For the text-containing cell, return its midpoint in [x, y] coordinate format. 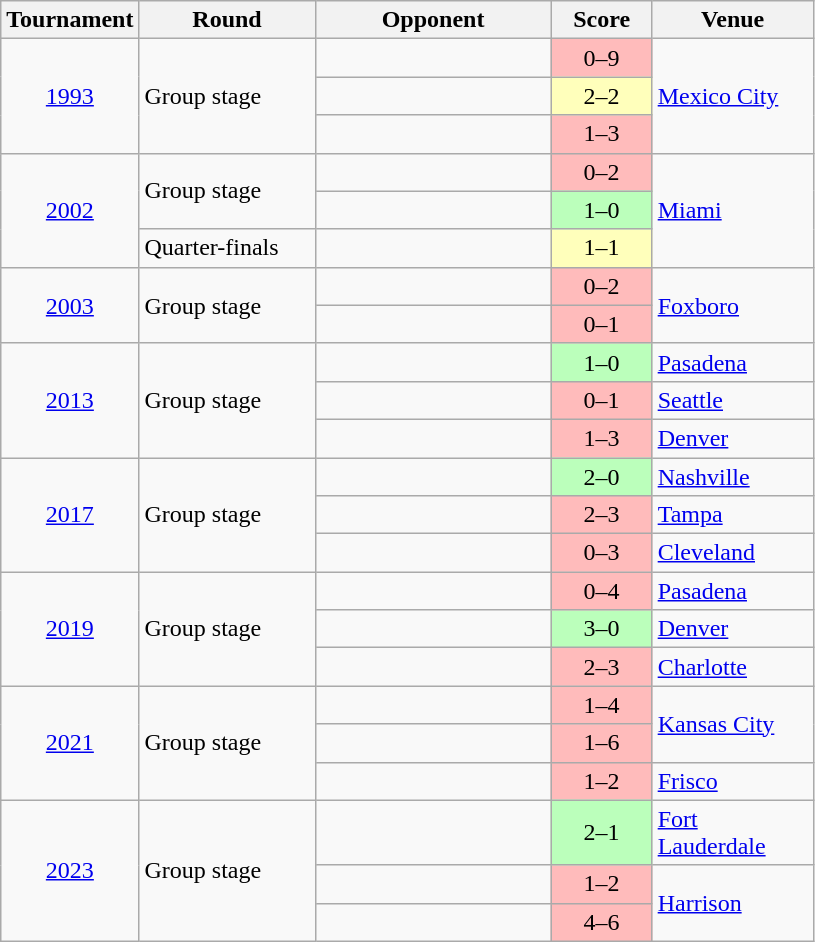
1–4 [602, 705]
1–6 [602, 743]
Quarter-finals [227, 248]
0–9 [602, 58]
Fort Lauderdale [732, 832]
Opponent [433, 20]
Charlotte [732, 667]
4–6 [602, 922]
0–3 [602, 553]
2019 [70, 629]
0–4 [602, 591]
2017 [70, 515]
Score [602, 20]
Tampa [732, 515]
2003 [70, 305]
2002 [70, 210]
Foxboro [732, 305]
Frisco [732, 781]
2–1 [602, 832]
Nashville [732, 477]
Mexico City [732, 96]
2021 [70, 743]
1993 [70, 96]
2–0 [602, 477]
3–0 [602, 629]
Kansas City [732, 724]
Tournament [70, 20]
Cleveland [732, 553]
Venue [732, 20]
Seattle [732, 400]
2013 [70, 400]
Harrison [732, 903]
Round [227, 20]
2–2 [602, 96]
1–1 [602, 248]
2023 [70, 870]
Miami [732, 210]
